Return the (x, y) coordinate for the center point of the cell that contains the specified text.  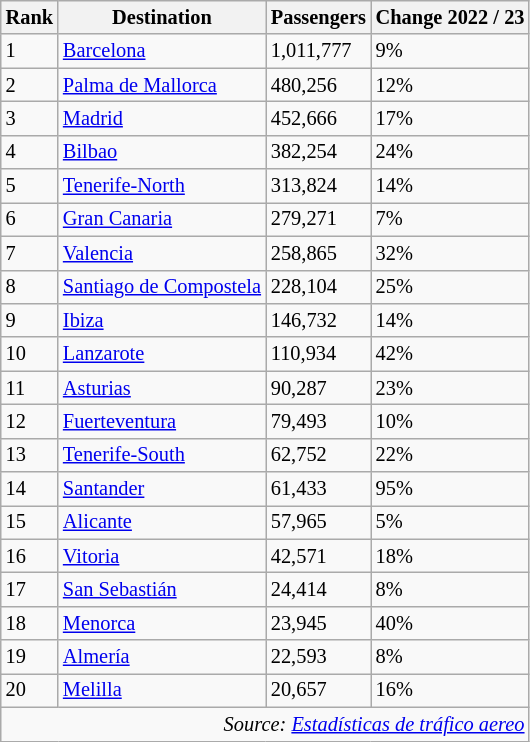
18% (450, 556)
10% (450, 421)
Asturias (162, 388)
40% (450, 623)
Menorca (162, 623)
10 (30, 354)
7% (450, 219)
Destination (162, 17)
13 (30, 455)
1,011,777 (318, 51)
Barcelona (162, 51)
61,433 (318, 489)
279,271 (318, 219)
23% (450, 388)
Lanzarote (162, 354)
20 (30, 690)
32% (450, 253)
16 (30, 556)
9% (450, 51)
95% (450, 489)
15 (30, 522)
Melilla (162, 690)
452,666 (318, 118)
Madrid (162, 118)
18 (30, 623)
24% (450, 152)
9 (30, 320)
11 (30, 388)
23,945 (318, 623)
7 (30, 253)
258,865 (318, 253)
5 (30, 186)
6 (30, 219)
25% (450, 287)
Passengers (318, 17)
8 (30, 287)
Rank (30, 17)
Tenerife-South (162, 455)
42% (450, 354)
14 (30, 489)
17 (30, 589)
Gran Canaria (162, 219)
57,965 (318, 522)
2 (30, 85)
Almería (162, 657)
62,752 (318, 455)
22,593 (318, 657)
110,934 (318, 354)
Santander (162, 489)
Bilbao (162, 152)
San Sebastián (162, 589)
480,256 (318, 85)
90,287 (318, 388)
19 (30, 657)
79,493 (318, 421)
5% (450, 522)
20,657 (318, 690)
12 (30, 421)
146,732 (318, 320)
12% (450, 85)
Change 2022 / 23 (450, 17)
17% (450, 118)
22% (450, 455)
24,414 (318, 589)
16% (450, 690)
Fuerteventura (162, 421)
4 (30, 152)
Vitoria (162, 556)
382,254 (318, 152)
Valencia (162, 253)
228,104 (318, 287)
Source: Estadísticas de tráfico aereo (266, 724)
Alicante (162, 522)
3 (30, 118)
42,571 (318, 556)
1 (30, 51)
Tenerife-North (162, 186)
Palma de Mallorca (162, 85)
Ibiza (162, 320)
Santiago de Compostela (162, 287)
313,824 (318, 186)
